Find where the given text appears and provide that cell's center as (X, Y) coordinate. 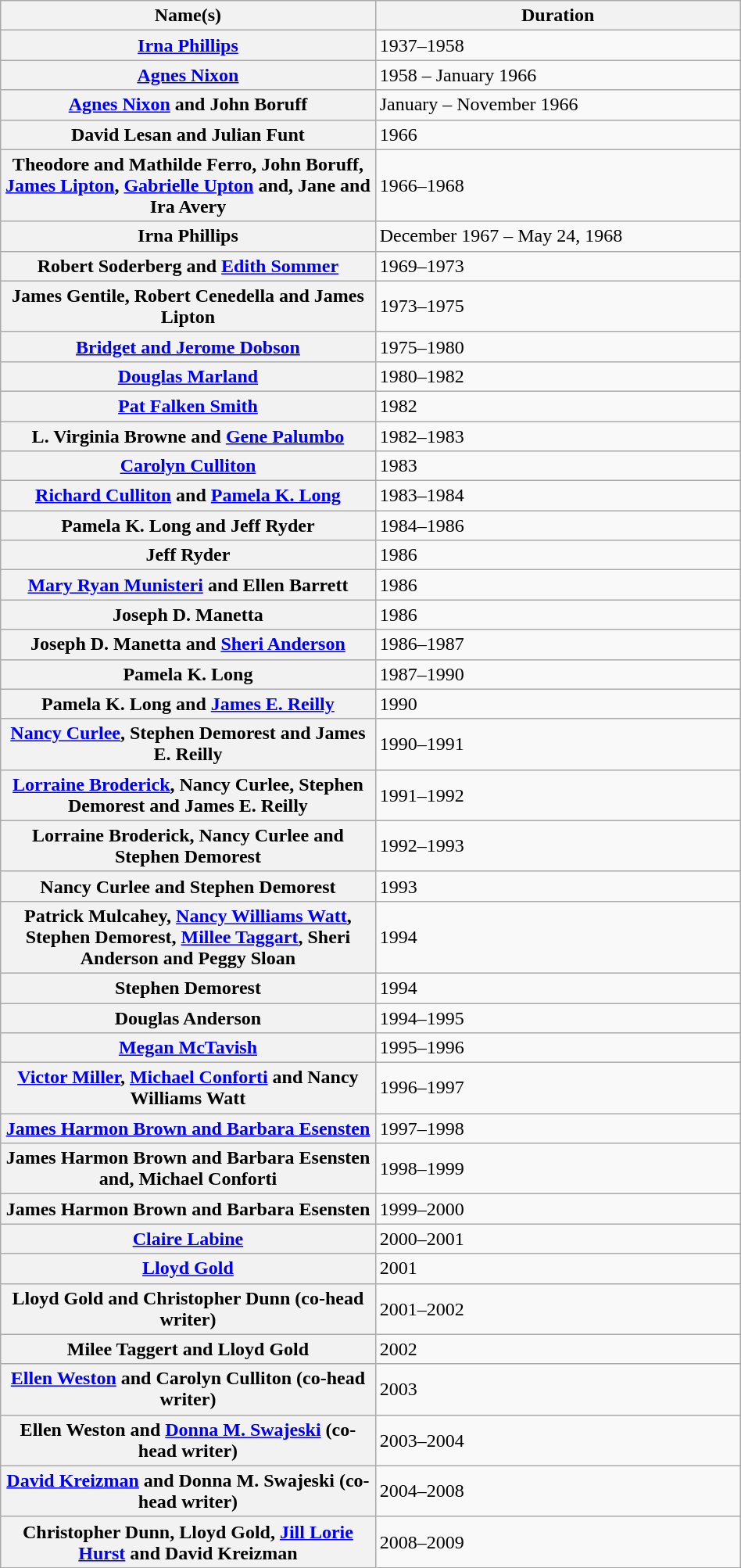
Agnes Nixon (188, 75)
1999–2000 (558, 1209)
1982 (558, 406)
1980–1982 (558, 376)
1975–1980 (558, 346)
December 1967 – May 24, 1968 (558, 236)
David Kreizman and Donna M. Swajeski (co-head writer) (188, 1491)
2001–2002 (558, 1309)
James Gentile, Robert Cenedella and James Lipton (188, 307)
1982–1983 (558, 436)
2003 (558, 1389)
Stephen Demorest (188, 988)
Christopher Dunn, Lloyd Gold, Jill Lorie Hurst and David Kreizman (188, 1542)
1983–1984 (558, 496)
Victor Miller, Michael Conforti and Nancy Williams Watt (188, 1089)
2008–2009 (558, 1542)
1997–1998 (558, 1128)
1992–1993 (558, 846)
Name(s) (188, 16)
2001 (558, 1268)
1996–1997 (558, 1089)
1984–1986 (558, 526)
1991–1992 (558, 795)
1966 (558, 135)
1990–1991 (558, 745)
Lloyd Gold and Christopher Dunn (co-head writer) (188, 1309)
Ellen Weston and Carolyn Culliton (co-head writer) (188, 1389)
Ellen Weston and Donna M. Swajeski (co-head writer) (188, 1441)
L. Virginia Browne and Gene Palumbo (188, 436)
Pat Falken Smith (188, 406)
1987–1990 (558, 674)
2002 (558, 1349)
Megan McTavish (188, 1048)
Claire Labine (188, 1239)
2000–2001 (558, 1239)
Patrick Mulcahey, Nancy Williams Watt, Stephen Demorest, Millee Taggart, Sheri Anderson and Peggy Sloan (188, 937)
Pamela K. Long and Jeff Ryder (188, 526)
1983 (558, 466)
1995–1996 (558, 1048)
Carolyn Culliton (188, 466)
1994–1995 (558, 1017)
1958 – January 1966 (558, 75)
Lorraine Broderick, Nancy Curlee and Stephen Demorest (188, 846)
1998–1999 (558, 1168)
Bridget and Jerome Dobson (188, 346)
Milee Taggert and Lloyd Gold (188, 1349)
James Harmon Brown and Barbara Esensten and, Michael Conforti (188, 1168)
1973–1975 (558, 307)
Mary Ryan Munisteri and Ellen Barrett (188, 585)
Joseph D. Manetta and Sheri Anderson (188, 644)
Theodore and Mathilde Ferro, John Boruff, James Lipton, Gabrielle Upton and, Jane and Ira Avery (188, 185)
1993 (558, 886)
1990 (558, 704)
1937–1958 (558, 45)
2004–2008 (558, 1491)
David Lesan and Julian Funt (188, 135)
Joseph D. Manetta (188, 615)
1969–1973 (558, 266)
Jeff Ryder (188, 555)
Douglas Anderson (188, 1017)
Lorraine Broderick, Nancy Curlee, Stephen Demorest and James E. Reilly (188, 795)
1966–1968 (558, 185)
Pamela K. Long (188, 674)
2003–2004 (558, 1441)
Douglas Marland (188, 376)
January – November 1966 (558, 105)
Nancy Curlee and Stephen Demorest (188, 886)
Nancy Curlee, Stephen Demorest and James E. Reilly (188, 745)
Agnes Nixon and John Boruff (188, 105)
Lloyd Gold (188, 1268)
Pamela K. Long and James E. Reilly (188, 704)
Richard Culliton and Pamela K. Long (188, 496)
Duration (558, 16)
Robert Soderberg and Edith Sommer (188, 266)
1986–1987 (558, 644)
